Extract the [x, y] coordinate from the center of the cell holding the provided text.  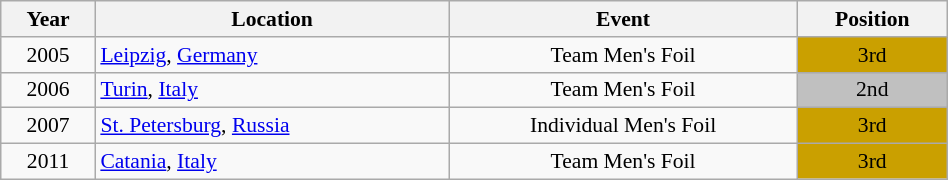
2011 [48, 162]
St. Petersburg, Russia [272, 126]
2006 [48, 90]
Event [623, 19]
Leipzig, Germany [272, 55]
Year [48, 19]
2nd [872, 90]
Catania, Italy [272, 162]
Location [272, 19]
2005 [48, 55]
Individual Men's Foil [623, 126]
2007 [48, 126]
Position [872, 19]
Turin, Italy [272, 90]
